Search for the cell housing the specified text and yield its [X, Y] center coordinate. 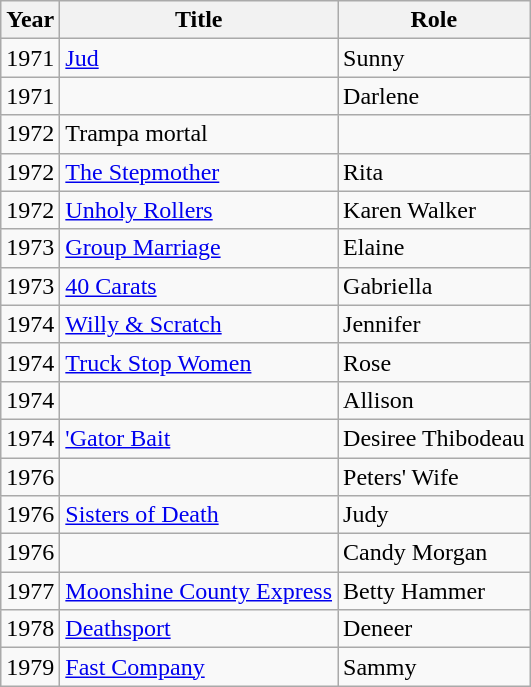
Fast Company [199, 667]
Sunny [434, 58]
Jud [199, 58]
1977 [30, 591]
Karen Walker [434, 210]
Judy [434, 515]
Rose [434, 362]
Elaine [434, 248]
Allison [434, 400]
Year [30, 20]
'Gator Bait [199, 438]
Truck Stop Women [199, 362]
Unholy Rollers [199, 210]
Sammy [434, 667]
Betty Hammer [434, 591]
1978 [30, 629]
Moonshine County Express [199, 591]
Jennifer [434, 324]
Peters' Wife [434, 477]
Group Marriage [199, 248]
Deathsport [199, 629]
Rita [434, 172]
Candy Morgan [434, 553]
Role [434, 20]
Willy & Scratch [199, 324]
Desiree Thibodeau [434, 438]
Sisters of Death [199, 515]
The Stepmother [199, 172]
Gabriella [434, 286]
Trampa mortal [199, 134]
Title [199, 20]
Darlene [434, 96]
1979 [30, 667]
Deneer [434, 629]
40 Carats [199, 286]
